Pinpoint the cell where the given text exists, returning its [X, Y] midpoint coordinate. 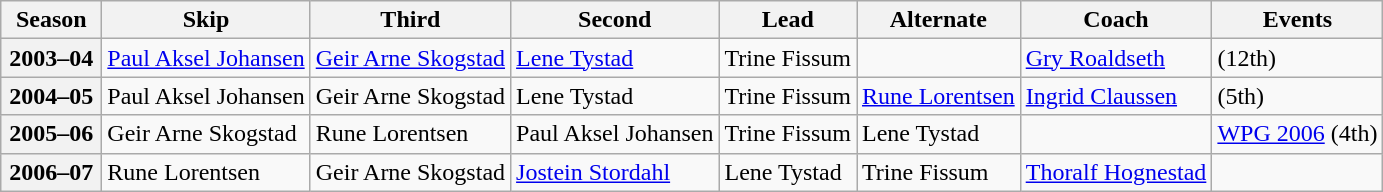
2003–04 [52, 58]
2005–06 [52, 134]
2006–07 [52, 172]
Season [52, 20]
Events [1298, 20]
Third [410, 20]
Thoralf Hognestad [1116, 172]
Coach [1116, 20]
Skip [206, 20]
Alternate [938, 20]
2004–05 [52, 96]
(12th) [1298, 58]
Jostein Stordahl [615, 172]
(5th) [1298, 96]
Gry Roaldseth [1116, 58]
Second [615, 20]
WPG 2006 (4th) [1298, 134]
Lead [788, 20]
Ingrid Claussen [1116, 96]
